Pinpoint the cell where the given text exists, returning its [X, Y] midpoint coordinate. 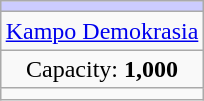
Capacity: 1,000 [102, 69]
Kampo Demokrasia [102, 31]
